Output the [x, y] coordinate of the center of the cell containing the given text.  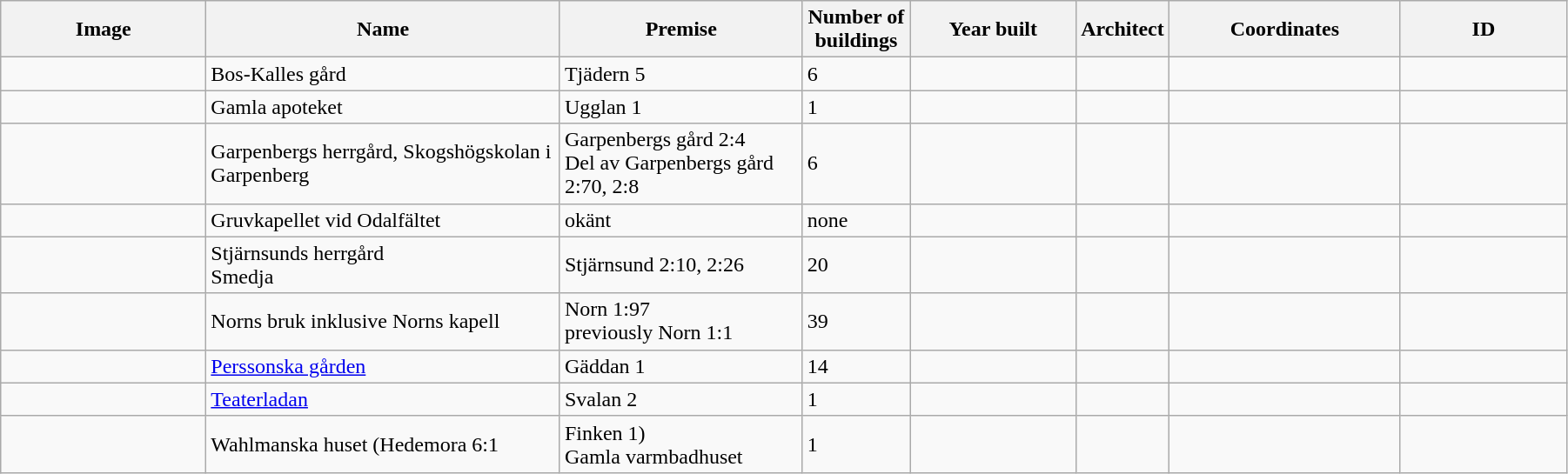
Gäddan 1 [680, 366]
Garpenbergs gård 2:4Del av Garpenbergs gård 2:70, 2:8 [680, 164]
Number ofbuildings [856, 30]
Coordinates [1284, 30]
14 [856, 366]
ID [1483, 30]
39 [856, 322]
Ugglan 1 [680, 107]
Tjädern 5 [680, 74]
Image [104, 30]
Finken 1)Gamla varmbadhuset [680, 444]
Teaterladan [383, 399]
okänt [680, 220]
20 [856, 264]
Svalan 2 [680, 399]
Gamla apoteket [383, 107]
Stjärnsund 2:10, 2:26 [680, 264]
Norn 1:97previously Norn 1:1 [680, 322]
Norns bruk inklusive Norns kapell [383, 322]
Gruvkapellet vid Odalfältet [383, 220]
none [856, 220]
Name [383, 30]
Garpenbergs herrgård, Skogshögskolan i Garpenberg [383, 164]
Stjärnsunds herrgårdSmedja [383, 264]
Architect [1122, 30]
Premise [680, 30]
Wahlmanska huset (Hedemora 6:1 [383, 444]
Bos-Kalles gård [383, 74]
Year built [994, 30]
Perssonska gården [383, 366]
